Provide the [X, Y] coordinate of the cell's center where the given text is located.  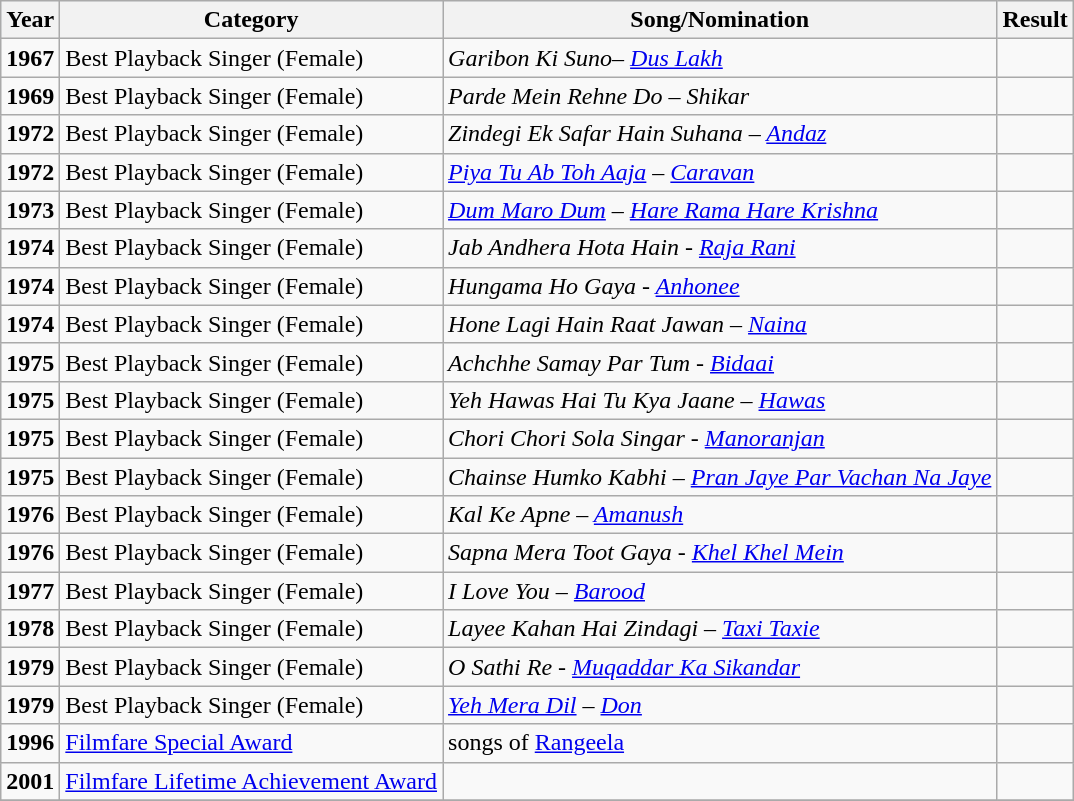
Zindegi Ek Safar Hain Suhana – Andaz [720, 134]
1978 [30, 629]
Filmfare Lifetime Achievement Award [252, 781]
Chori Chori Sola Singar - Manoranjan [720, 438]
Sapna Mera Toot Gaya - Khel Khel Mein [720, 553]
Hungama Ho Gaya - Anhonee [720, 286]
I Love You – Barood [720, 591]
Filmfare Special Award [252, 743]
Yeh Mera Dil – Don [720, 705]
1969 [30, 96]
1977 [30, 591]
Song/Nomination [720, 20]
Hone Lagi Hain Raat Jawan – Naina [720, 324]
Result [1035, 20]
Garibon Ki Suno– Dus Lakh [720, 58]
O Sathi Re - Muqaddar Ka Sikandar [720, 667]
Kal Ke Apne – Amanush [720, 515]
1967 [30, 58]
1996 [30, 743]
Piya Tu Ab Toh Aaja – Caravan [720, 172]
Parde Mein Rehne Do – Shikar [720, 96]
Dum Maro Dum – Hare Rama Hare Krishna [720, 210]
Jab Andhera Hota Hain - Raja Rani [720, 248]
Achchhe Samay Par Tum - Bidaai [720, 362]
Year [30, 20]
songs of Rangeela [720, 743]
Category [252, 20]
Yeh Hawas Hai Tu Kya Jaane – Hawas [720, 400]
2001 [30, 781]
Layee Kahan Hai Zindagi – Taxi Taxie [720, 629]
1973 [30, 210]
Chainse Humko Kabhi – Pran Jaye Par Vachan Na Jaye [720, 477]
